From the cell containing the given text, extract its center point as [X, Y] coordinate. 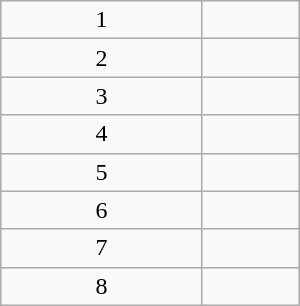
2 [102, 58]
3 [102, 96]
1 [102, 20]
5 [102, 172]
8 [102, 286]
6 [102, 210]
4 [102, 134]
7 [102, 248]
